Provide the (x, y) coordinate of the cell's center where the given text is located.  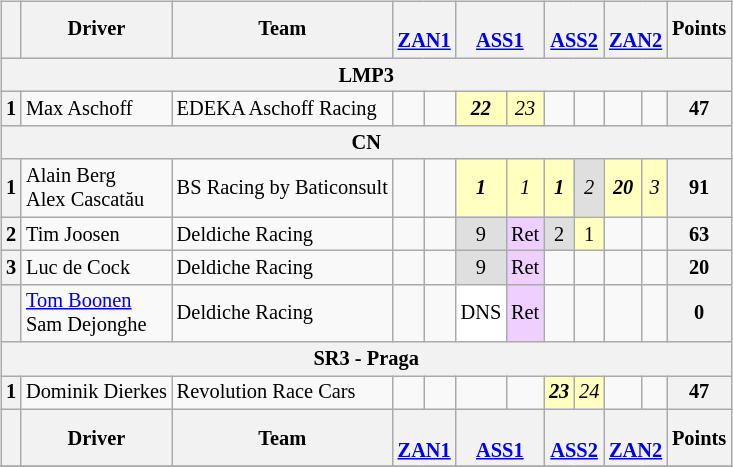
22 (481, 109)
24 (589, 393)
Revolution Race Cars (282, 393)
DNS (481, 313)
Tom Boonen Sam Dejonghe (96, 313)
SR3 - Praga (366, 359)
Alain Berg Alex Cascatău (96, 188)
BS Racing by Baticonsult (282, 188)
91 (699, 188)
EDEKA Aschoff Racing (282, 109)
0 (699, 313)
Luc de Cock (96, 268)
Max Aschoff (96, 109)
CN (366, 143)
LMP3 (366, 75)
63 (699, 234)
Tim Joosen (96, 234)
Dominik Dierkes (96, 393)
